Find where the given text appears and provide that cell's center as [X, Y] coordinate. 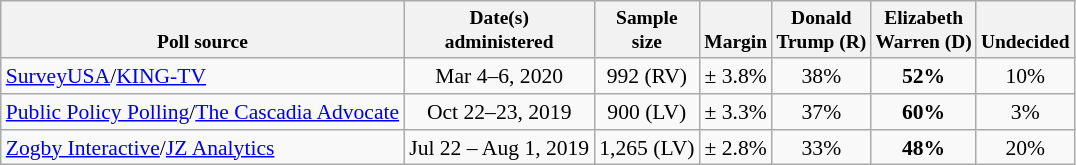
Mar 4–6, 2020 [499, 76]
60% [924, 112]
900 (LV) [646, 112]
± 3.8% [735, 76]
38% [822, 76]
992 (RV) [646, 76]
DonaldTrump (R) [822, 30]
Date(s)administered [499, 30]
ElizabethWarren (D) [924, 30]
Undecided [1025, 30]
Public Policy Polling/The Cascadia Advocate [202, 112]
Margin [735, 30]
3% [1025, 112]
Poll source [202, 30]
± 3.3% [735, 112]
Oct 22–23, 2019 [499, 112]
Samplesize [646, 30]
37% [822, 112]
SurveyUSA/KING-TV [202, 76]
52% [924, 76]
10% [1025, 76]
